Identify which cell holds the provided text, then report its [x, y] central coordinate. 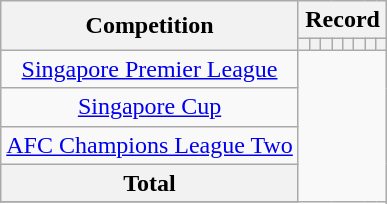
Singapore Premier League [150, 69]
Competition [150, 26]
Record [342, 20]
Total [150, 183]
Singapore Cup [150, 107]
AFC Champions League Two [150, 145]
